Locate the cell with the specified text and output its (x, y) center coordinate. 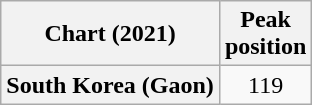
Peakposition (265, 34)
South Korea (Gaon) (110, 85)
Chart (2021) (110, 34)
119 (265, 85)
